Detect which cell encompasses the target text, then output its [X, Y] center coordinate. 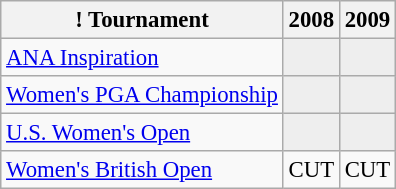
U.S. Women's Open [142, 133]
Women's British Open [142, 170]
ANA Inspiration [142, 58]
! Tournament [142, 20]
2009 [367, 20]
Women's PGA Championship [142, 95]
2008 [311, 20]
